Detect which cell encompasses the target text, then output its [x, y] center coordinate. 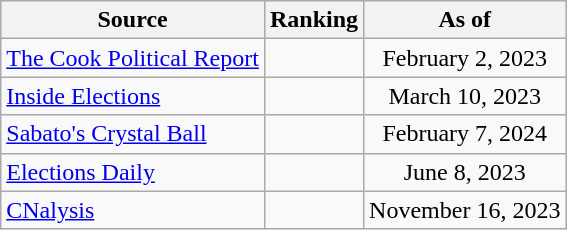
As of [465, 20]
Ranking [314, 20]
March 10, 2023 [465, 96]
Elections Daily [133, 172]
June 8, 2023 [465, 172]
February 7, 2024 [465, 134]
Source [133, 20]
The Cook Political Report [133, 58]
February 2, 2023 [465, 58]
Sabato's Crystal Ball [133, 134]
CNalysis [133, 210]
Inside Elections [133, 96]
November 16, 2023 [465, 210]
